Find where the given text appears and provide that cell's center as (x, y) coordinate. 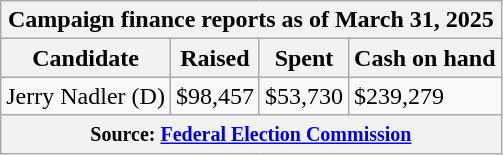
Spent (304, 58)
Raised (214, 58)
Jerry Nadler (D) (86, 96)
$239,279 (425, 96)
$53,730 (304, 96)
Candidate (86, 58)
Source: Federal Election Commission (251, 134)
Cash on hand (425, 58)
$98,457 (214, 96)
Campaign finance reports as of March 31, 2025 (251, 20)
